Provide the (X, Y) coordinate of the cell's center where the given text is located.  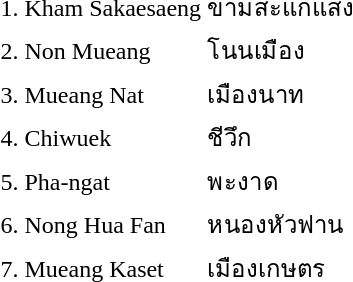
Nong Hua Fan (113, 224)
Chiwuek (113, 138)
Non Mueang (113, 50)
Mueang Nat (113, 94)
Pha-ngat (113, 181)
